Return [X, Y] of the center of cell containing provided text 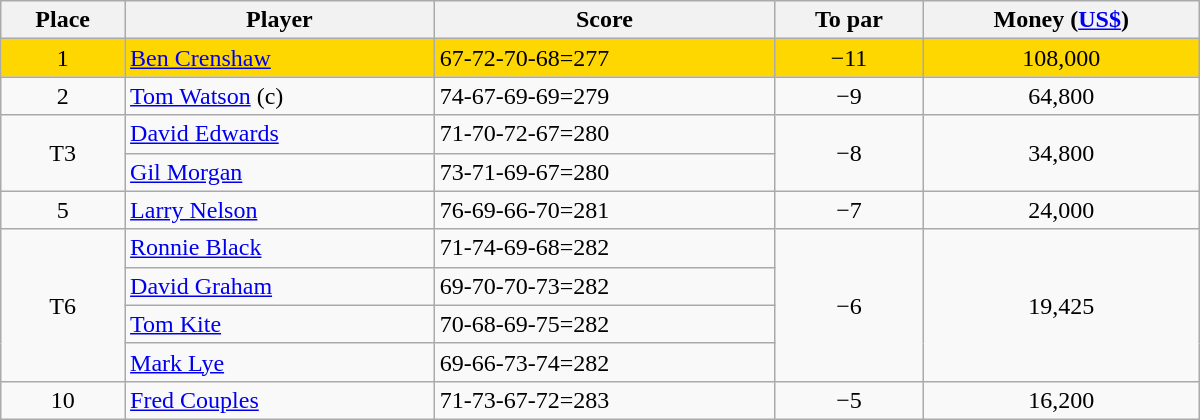
Money (US$) [1061, 20]
76-69-66-70=281 [604, 210]
Tom Kite [280, 324]
5 [63, 210]
71-74-69-68=282 [604, 248]
−7 [850, 210]
T3 [63, 153]
T6 [63, 305]
69-70-70-73=282 [604, 286]
To par [850, 20]
108,000 [1061, 58]
Mark Lye [280, 362]
David Graham [280, 286]
69-66-73-74=282 [604, 362]
Score [604, 20]
24,000 [1061, 210]
Player [280, 20]
Gil Morgan [280, 172]
Fred Couples [280, 400]
71-70-72-67=280 [604, 134]
34,800 [1061, 153]
Ben Crenshaw [280, 58]
1 [63, 58]
70-68-69-75=282 [604, 324]
−6 [850, 305]
67-72-70-68=277 [604, 58]
Ronnie Black [280, 248]
64,800 [1061, 96]
Place [63, 20]
−8 [850, 153]
−5 [850, 400]
74-67-69-69=279 [604, 96]
16,200 [1061, 400]
10 [63, 400]
19,425 [1061, 305]
Tom Watson (c) [280, 96]
2 [63, 96]
−11 [850, 58]
71-73-67-72=283 [604, 400]
−9 [850, 96]
Larry Nelson [280, 210]
73-71-69-67=280 [604, 172]
David Edwards [280, 134]
